Scan for the cell matching the given text and deliver its (x, y) coordinate at center. 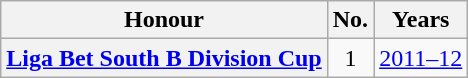
Honour (164, 20)
2011–12 (421, 58)
1 (350, 58)
Liga Bet South B Division Cup (164, 58)
Years (421, 20)
No. (350, 20)
